Extract the [x, y] coordinate from the center of the cell holding the provided text.  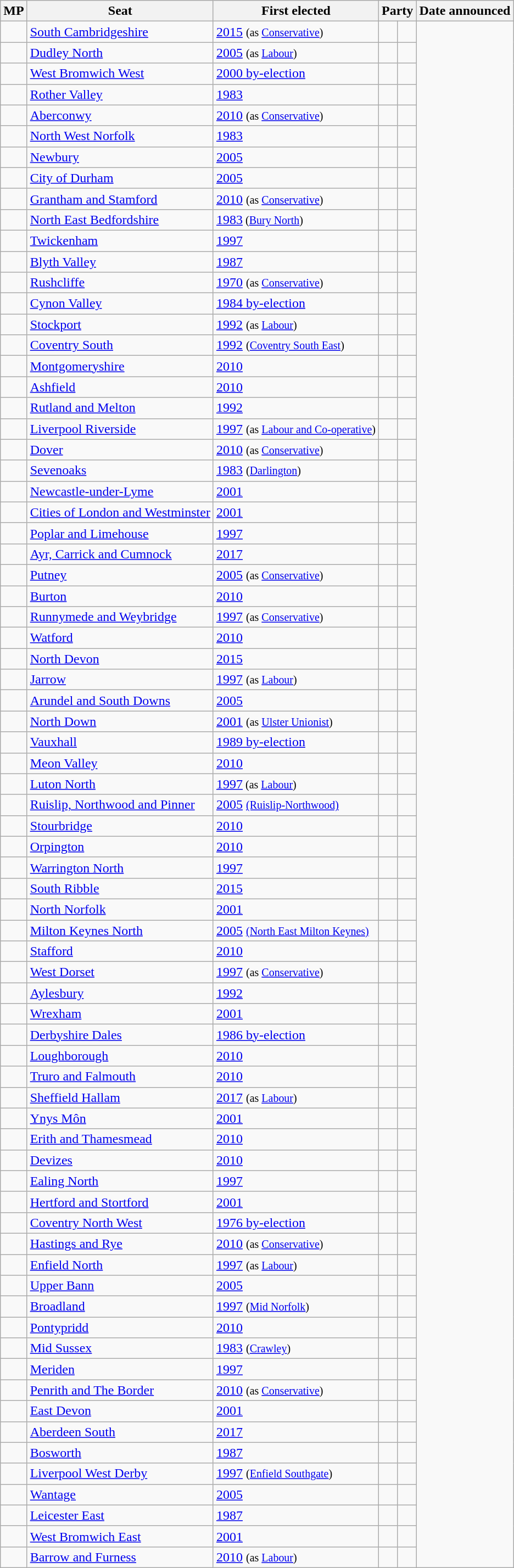
Ynys Môn [120, 1118]
Stourbridge [120, 826]
Warrington North [120, 867]
Ashfield [120, 387]
Mid Sussex [120, 1348]
Milton Keynes North [120, 931]
North Down [120, 721]
Meriden [120, 1369]
Sevenoaks [120, 471]
Jarrow [120, 680]
2005 (as Conservative) [295, 575]
Hastings and Rye [120, 1244]
Arundel and South Downs [120, 701]
Sheffield Hallam [120, 1097]
Stockport [120, 324]
Date announced [465, 11]
Dover [120, 450]
2000 by-election [295, 74]
2010 (as Labour) [295, 1557]
City of Durham [120, 178]
North Norfolk [120, 909]
Stafford [120, 951]
North West Norfolk [120, 136]
Blyth Valley [120, 262]
2017 (as Labour) [295, 1097]
1984 by-election [295, 304]
Coventry North West [120, 1223]
West Dorset [120, 972]
East Devon [120, 1411]
Runnymede and Weybridge [120, 617]
Poplar and Limehouse [120, 533]
Twickenham [120, 240]
Wrexham [120, 1014]
2005 (as Labour) [295, 53]
2005 (North East Milton Keynes) [295, 931]
Liverpool West Derby [120, 1474]
1992 (as Labour) [295, 324]
1986 by-election [295, 1035]
North East Bedfordshire [120, 220]
Bosworth [120, 1453]
Cynon Valley [120, 304]
Cities of London and Westminster [120, 512]
Montgomeryshire [120, 366]
South Ribble [120, 888]
West Bromwich East [120, 1536]
1976 by-election [295, 1223]
1983 (Crawley) [295, 1348]
South Cambridgeshire [120, 32]
Aylesbury [120, 993]
Rushcliffe [120, 283]
Orpington [120, 847]
Party [397, 11]
Ayr, Carrick and Cumnock [120, 554]
Grantham and Stamford [120, 199]
Coventry South [120, 345]
Newbury [120, 157]
West Bromwich West [120, 74]
Watford [120, 638]
Dudley North [120, 53]
Leicester East [120, 1515]
Devizes [120, 1160]
1997 (as Labour and Co-operative) [295, 429]
1997 (Mid Norfolk) [295, 1307]
Upper Bann [120, 1286]
Luton North [120, 784]
Aberconwy [120, 115]
Broadland [120, 1307]
Ruislip, Northwood and Pinner [120, 805]
Wantage [120, 1494]
Rutland and Melton [120, 408]
2005 (Ruislip-Northwood) [295, 805]
Vauxhall [120, 742]
Truro and Falmouth [120, 1077]
First elected [295, 11]
2015 (as Conservative) [295, 32]
Penrith and The Border [120, 1390]
Burton [120, 596]
Hertford and Stortford [120, 1202]
Aberdeen South [120, 1432]
1992 (Coventry South East) [295, 345]
Meon Valley [120, 763]
MP [14, 11]
Derbyshire Dales [120, 1035]
1983 (Bury North) [295, 220]
Ealing North [120, 1181]
Seat [120, 11]
Enfield North [120, 1264]
Newcastle-under-Lyme [120, 491]
Pontypridd [120, 1328]
Barrow and Furness [120, 1557]
1983 (Darlington) [295, 471]
Loughborough [120, 1056]
Putney [120, 575]
1970 (as Conservative) [295, 283]
Liverpool Riverside [120, 429]
2001 (as Ulster Unionist) [295, 721]
Rother Valley [120, 94]
1989 by-election [295, 742]
Erith and Thamesmead [120, 1139]
North Devon [120, 659]
1997 (Enfield Southgate) [295, 1474]
